For the text-containing cell, return its midpoint in [x, y] coordinate format. 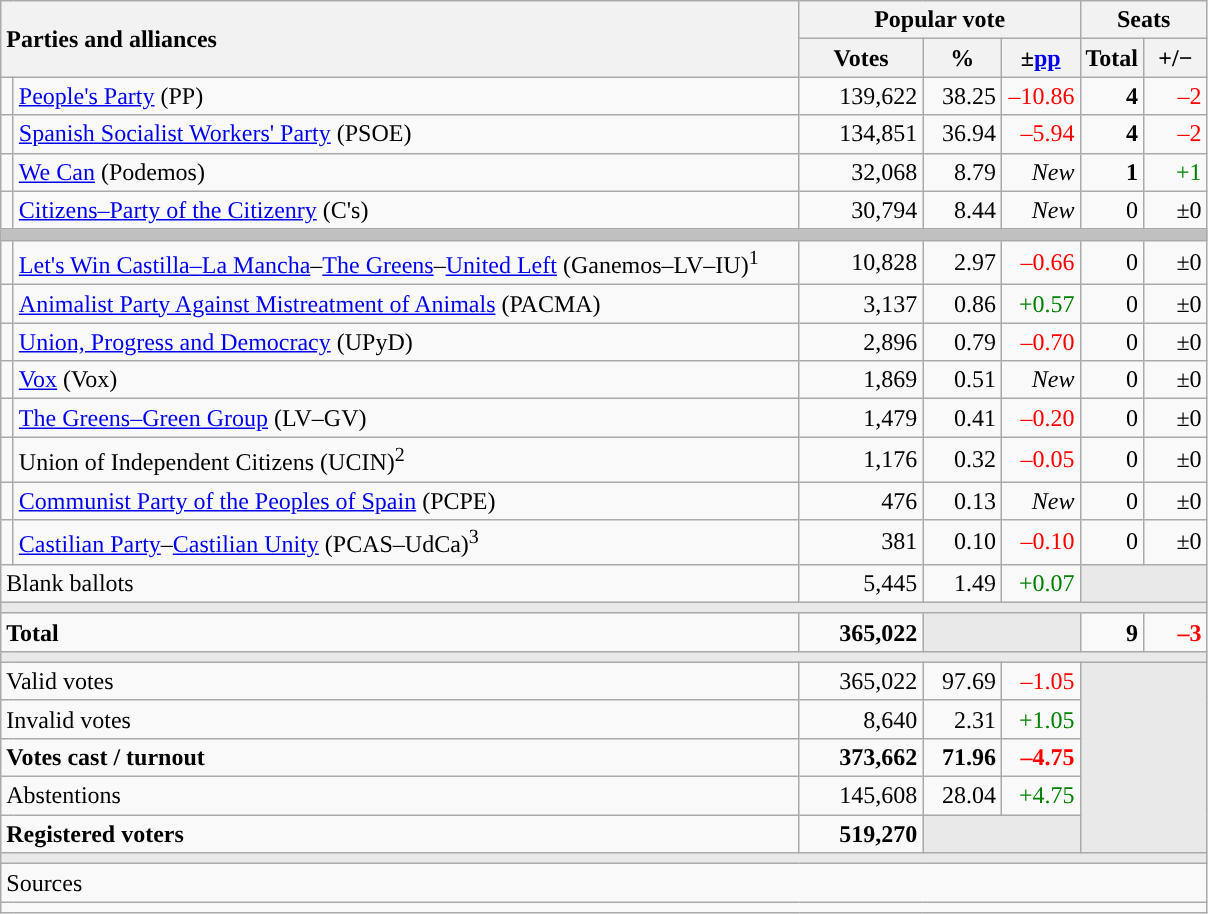
Votes cast / turnout [400, 758]
Vox (Vox) [406, 380]
Popular vote [940, 20]
381 [861, 542]
3,137 [861, 304]
+0.07 [1040, 583]
0.41 [962, 418]
519,270 [861, 834]
–3 [1176, 632]
38.25 [962, 96]
2.97 [962, 262]
±pp [1040, 58]
476 [861, 501]
Seats [1144, 20]
0.32 [962, 460]
Spanish Socialist Workers' Party (PSOE) [406, 134]
+0.57 [1040, 304]
0.51 [962, 380]
+1 [1176, 172]
Blank ballots [400, 583]
8,640 [861, 719]
–0.05 [1040, 460]
0.10 [962, 542]
Sources [604, 883]
30,794 [861, 210]
139,622 [861, 96]
0.13 [962, 501]
10,828 [861, 262]
1,479 [861, 418]
Let's Win Castilla–La Mancha–The Greens–United Left (Ganemos–LV–IU)1 [406, 262]
1.49 [962, 583]
+4.75 [1040, 796]
–0.10 [1040, 542]
Citizens–Party of the Citizenry (C's) [406, 210]
+/− [1176, 58]
Castilian Party–Castilian Unity (PCAS–UdCa)3 [406, 542]
–4.75 [1040, 758]
0.86 [962, 304]
–0.20 [1040, 418]
1,176 [861, 460]
1 [1112, 172]
–1.05 [1040, 681]
–0.66 [1040, 262]
Animalist Party Against Mistreatment of Animals (PACMA) [406, 304]
Union of Independent Citizens (UCIN)2 [406, 460]
2.31 [962, 719]
36.94 [962, 134]
373,662 [861, 758]
1,869 [861, 380]
–10.86 [1040, 96]
32,068 [861, 172]
8.79 [962, 172]
We Can (Podemos) [406, 172]
–0.70 [1040, 342]
9 [1112, 632]
0.79 [962, 342]
71.96 [962, 758]
People's Party (PP) [406, 96]
Abstentions [400, 796]
2,896 [861, 342]
Valid votes [400, 681]
–5.94 [1040, 134]
97.69 [962, 681]
Votes [861, 58]
Parties and alliances [400, 39]
The Greens–Green Group (LV–GV) [406, 418]
Invalid votes [400, 719]
134,851 [861, 134]
% [962, 58]
Registered voters [400, 834]
Union, Progress and Democracy (UPyD) [406, 342]
+1.05 [1040, 719]
Communist Party of the Peoples of Spain (PCPE) [406, 501]
8.44 [962, 210]
28.04 [962, 796]
5,445 [861, 583]
145,608 [861, 796]
